Locate the cell with the specified text and output its (X, Y) center coordinate. 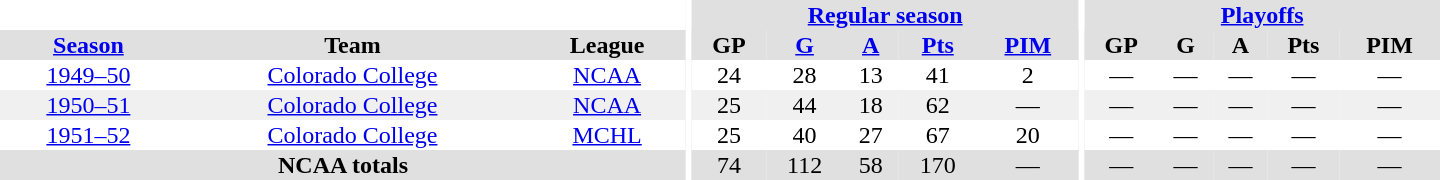
74 (729, 165)
Playoffs (1262, 15)
62 (938, 105)
2 (1028, 75)
1950–51 (88, 105)
44 (804, 105)
28 (804, 75)
1949–50 (88, 75)
58 (870, 165)
20 (1028, 135)
13 (870, 75)
112 (804, 165)
Season (88, 45)
Team (352, 45)
League (607, 45)
NCAA totals (343, 165)
24 (729, 75)
41 (938, 75)
MCHL (607, 135)
40 (804, 135)
Regular season (885, 15)
27 (870, 135)
67 (938, 135)
1951–52 (88, 135)
170 (938, 165)
18 (870, 105)
